Provide the (x, y) coordinate of the cell's center where the given text is located.  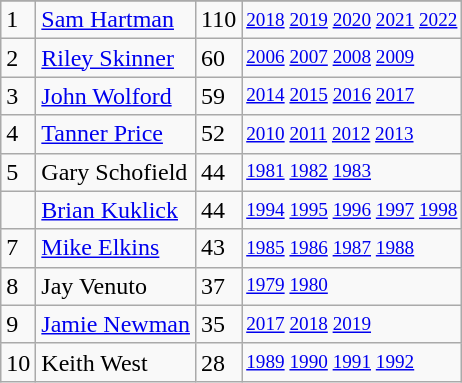
60 (218, 58)
Jay Venuto (116, 286)
2010 2011 2012 2013 (352, 134)
Tanner Price (116, 134)
7 (18, 248)
10 (18, 362)
8 (18, 286)
John Wolford (116, 96)
1994 1995 1996 1997 1998 (352, 210)
1985 1986 1987 1988 (352, 248)
2 (18, 58)
3 (18, 96)
1 (18, 20)
Brian Kuklick (116, 210)
5 (18, 172)
Sam Hartman (116, 20)
2018 2019 2020 2021 2022 (352, 20)
9 (18, 324)
Jamie Newman (116, 324)
2017 2018 2019 (352, 324)
52 (218, 134)
59 (218, 96)
Mike Elkins (116, 248)
37 (218, 286)
Gary Schofield (116, 172)
43 (218, 248)
35 (218, 324)
2014 2015 2016 2017 (352, 96)
1979 1980 (352, 286)
Riley Skinner (116, 58)
Keith West (116, 362)
2006 2007 2008 2009 (352, 58)
1989 1990 1991 1992 (352, 362)
28 (218, 362)
110 (218, 20)
4 (18, 134)
1981 1982 1983 (352, 172)
